Return [X, Y] of the center of cell containing provided text 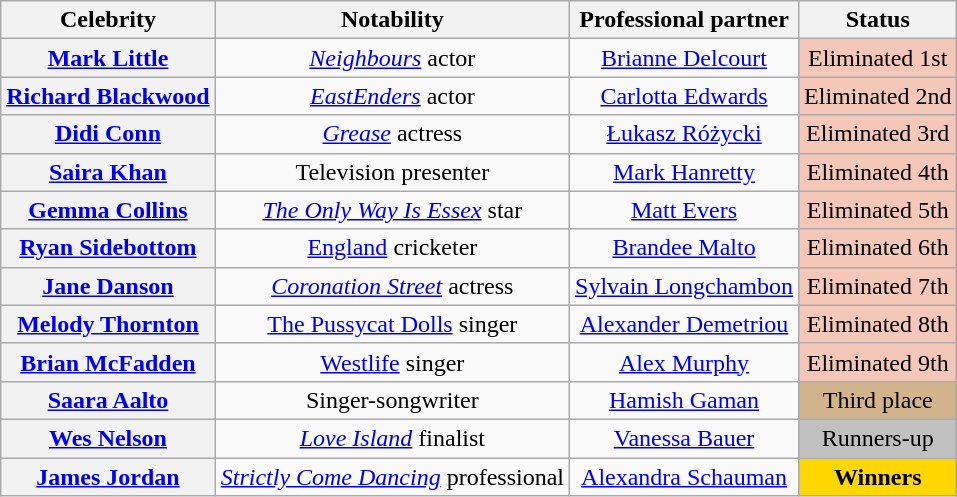
Brianne Delcourt [684, 58]
Eliminated 8th [878, 324]
Singer-songwriter [392, 400]
Łukasz Różycki [684, 134]
Alex Murphy [684, 362]
Mark Little [108, 58]
Mark Hanretty [684, 172]
Status [878, 20]
Professional partner [684, 20]
Richard Blackwood [108, 96]
Eliminated 1st [878, 58]
Grease actress [392, 134]
Alexander Demetriou [684, 324]
Coronation Street actress [392, 286]
Brandee Malto [684, 248]
Saara Aalto [108, 400]
Third place [878, 400]
Vanessa Bauer [684, 438]
Eliminated 3rd [878, 134]
Didi Conn [108, 134]
The Pussycat Dolls singer [392, 324]
Wes Nelson [108, 438]
Eliminated 5th [878, 210]
Ryan Sidebottom [108, 248]
Winners [878, 477]
Love Island finalist [392, 438]
Alexandra Schauman [684, 477]
Runners-up [878, 438]
Matt Evers [684, 210]
Neighbours actor [392, 58]
EastEnders actor [392, 96]
Eliminated 2nd [878, 96]
Jane Danson [108, 286]
Television presenter [392, 172]
Brian McFadden [108, 362]
Eliminated 7th [878, 286]
Celebrity [108, 20]
The Only Way Is Essex star [392, 210]
Saira Khan [108, 172]
Eliminated 9th [878, 362]
Westlife singer [392, 362]
James Jordan [108, 477]
Eliminated 4th [878, 172]
Strictly Come Dancing professional [392, 477]
Melody Thornton [108, 324]
England cricketer [392, 248]
Notability [392, 20]
Carlotta Edwards [684, 96]
Sylvain Longchambon [684, 286]
Hamish Gaman [684, 400]
Eliminated 6th [878, 248]
Gemma Collins [108, 210]
